Search for the cell housing the specified text and yield its (x, y) center coordinate. 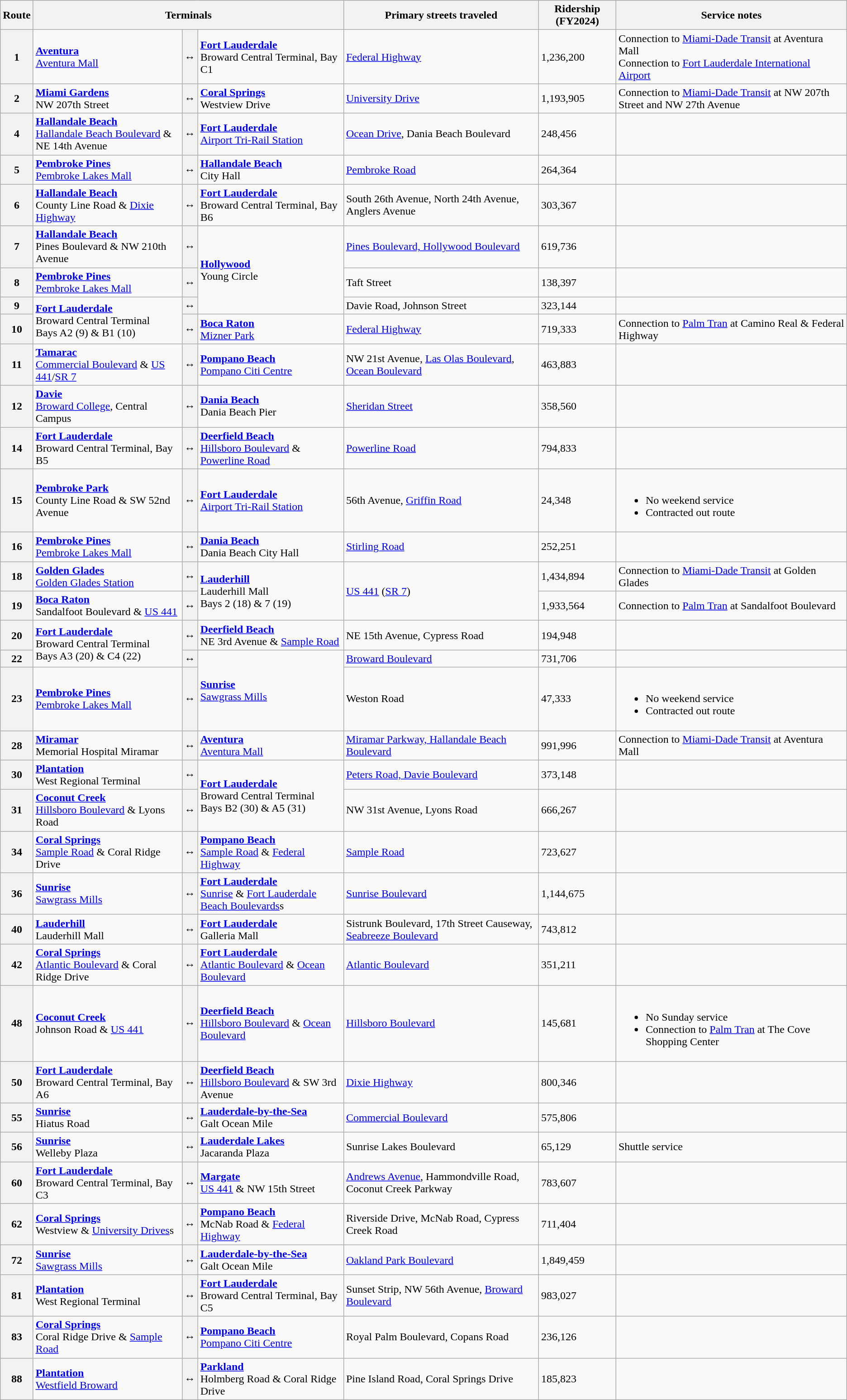
138,397 (577, 282)
Deerfield BeachHillsboro Boulevard & SW 3rd Avenue (271, 1082)
Ocean Drive, Dania Beach Boulevard (441, 134)
Coral SpringsWestview & University Drivess (108, 1224)
Dania BeachDania Beach City Hall (271, 547)
711,404 (577, 1224)
666,267 (577, 810)
794,833 (577, 448)
Coral SpringsSample Road & Coral Ridge Drive (108, 852)
Weston Road (441, 699)
Fort LauderdaleBroward Central Terminal, Bay B6 (271, 205)
Boca RatonMizner Park (271, 329)
991,996 (577, 745)
22 (17, 659)
Hillsboro Boulevard (441, 1023)
Ridership (FY2024) (577, 15)
800,346 (577, 1082)
11 (17, 364)
1,193,905 (577, 99)
65,129 (577, 1147)
40 (17, 929)
Connection to Miami-Dade Transit at NW 207th Street and NW 27th Avenue (731, 99)
731,706 (577, 659)
Fort LauderdaleSunrise & Fort Lauderdale Beach Boulevardss (271, 894)
PlantationWestfield Broward (108, 1379)
Hallandale BeachCounty Line Road & Dixie Highway (108, 205)
Lauderdale LakesJacaranda Plaza (271, 1147)
Coconut CreekJohnson Road & US 441 (108, 1023)
Route (17, 15)
9 (17, 306)
236,126 (577, 1337)
NW 31st Avenue, Lyons Road (441, 810)
Fort LauderdaleAtlantic Boulevard & Ocean Boulevard (271, 965)
Powerline Road (441, 448)
463,883 (577, 364)
47,333 (577, 699)
18 (17, 577)
Sheridan Street (441, 406)
HollywoodYoung Circle (271, 270)
Coral SpringsAtlantic Boulevard & Coral Ridge Drive (108, 965)
Fort LauderdaleBroward Central TerminalBays B2 (30) & A5 (31) (271, 796)
TamaracCommercial Boulevard & US 441/SR 7 (108, 364)
US 441 (SR 7) (441, 591)
Dixie Highway (441, 1082)
Primary streets traveled (441, 15)
252,251 (577, 547)
28 (17, 745)
264,364 (577, 169)
194,948 (577, 635)
Stirling Road (441, 547)
24,348 (577, 501)
83 (17, 1337)
Pine Island Road, Coral Springs Drive (441, 1379)
Oakland Park Boulevard (441, 1260)
Sample Road (441, 852)
723,627 (577, 852)
Atlantic Boulevard (441, 965)
Dania BeachDania Beach Pier (271, 406)
Connection to Palm Tran at Sandalfoot Boulevard (731, 606)
Hallandale BeachCity Hall (271, 169)
Peters Road, Davie Boulevard (441, 775)
56 (17, 1147)
Pines Boulevard, Hollywood Boulevard (441, 247)
34 (17, 852)
Hallandale BeachHallandale Beach Boulevard & NE 14th Avenue (108, 134)
358,560 (577, 406)
Hallandale BeachPines Boulevard & NW 210th Avenue (108, 247)
1,434,894 (577, 577)
55 (17, 1118)
31 (17, 810)
SunriseHiatus Road (108, 1118)
16 (17, 547)
1,849,459 (577, 1260)
1,933,564 (577, 606)
Sistrunk Boulevard, 17th Street Causeway, Seabreeze Boulevard (441, 929)
Fort LauderdaleBroward Central Terminal, Bay C1 (271, 57)
20 (17, 635)
783,607 (577, 1183)
Coral SpringsWestview Drive (271, 99)
81 (17, 1295)
Deerfield BeachNE 3rd Avenue & Sample Road (271, 635)
Fort LauderdaleGalleria Mall (271, 929)
Fort LauderdaleBroward Central Terminal, Bay A6 (108, 1082)
743,812 (577, 929)
1,236,200 (577, 57)
8 (17, 282)
12 (17, 406)
4 (17, 134)
Pembroke ParkCounty Line Road & SW 52nd Avenue (108, 501)
MargateUS 441 & NW 15th Street (271, 1183)
Royal Palm Boulevard, Copans Road (441, 1337)
19 (17, 606)
Sunrise Lakes Boulevard (441, 1147)
619,736 (577, 247)
DavieBroward College, Central Campus (108, 406)
Andrews Avenue, Hammondville Road, Coconut Creek Parkway (441, 1183)
Fort LauderdaleBroward Central Terminal, Bay B5 (108, 448)
1 (17, 57)
Pompano BeachSample Road & Federal Highway (271, 852)
Deerfield BeachHillsboro Boulevard & Ocean Boulevard (271, 1023)
Boca RatonSandalfoot Boulevard & US 441 (108, 606)
Connection to Miami-Dade Transit at Aventura MallConnection to Fort Lauderdale International Airport (731, 57)
719,333 (577, 329)
Connection to Miami-Dade Transit at Aventura Mall (731, 745)
14 (17, 448)
6 (17, 205)
Sunrise Boulevard (441, 894)
23 (17, 699)
5 (17, 169)
MiramarMemorial Hospital Miramar (108, 745)
Broward Boulevard (441, 659)
56th Avenue, Griffin Road (441, 501)
983,027 (577, 1295)
NW 21st Avenue, Las Olas Boulevard, Ocean Boulevard (441, 364)
LauderhillLauderhill Mall (108, 929)
Service notes (731, 15)
Terminals (188, 15)
Davie Road, Johnson Street (441, 306)
SunriseWelleby Plaza (108, 1147)
36 (17, 894)
48 (17, 1023)
Shuttle service (731, 1147)
1,144,675 (577, 894)
575,806 (577, 1118)
62 (17, 1224)
30 (17, 775)
Riverside Drive, McNab Road, Cypress Creek Road (441, 1224)
Deerfield BeachHillsboro Boulevard & Powerline Road (271, 448)
373,148 (577, 775)
Connection to Palm Tran at Camino Real & Federal Highway (731, 329)
7 (17, 247)
University Drive (441, 99)
NE 15th Avenue, Cypress Road (441, 635)
Pompano BeachMcNab Road & Federal Highway (271, 1224)
Commercial Boulevard (441, 1118)
2 (17, 99)
72 (17, 1260)
145,681 (577, 1023)
Miramar Parkway, Hallandale Beach Boulevard (441, 745)
ParklandHolmberg Road & Coral Ridge Drive (271, 1379)
303,367 (577, 205)
185,823 (577, 1379)
42 (17, 965)
351,211 (577, 965)
323,144 (577, 306)
Sunset Strip, NW 56th Avenue, Broward Boulevard (441, 1295)
Coral SpringsCoral Ridge Drive & Sample Road (108, 1337)
10 (17, 329)
15 (17, 501)
Fort LauderdaleBroward Central Terminal, Bay C3 (108, 1183)
South 26th Avenue, North 24th Avenue, Anglers Avenue (441, 205)
88 (17, 1379)
Fort LauderdaleBroward Central TerminalBays A3 (20) & C4 (22) (108, 644)
Pembroke Road (441, 169)
Fort LauderdaleBroward Central Terminal, Bay C5 (271, 1295)
Miami GardensNW 207th Street (108, 99)
248,456 (577, 134)
Golden GladesGolden Glades Station (108, 577)
Fort LauderdaleBroward Central TerminalBays A2 (9) & B1 (10) (108, 320)
Connection to Miami-Dade Transit at Golden Glades (731, 577)
60 (17, 1183)
Taft Street (441, 282)
LauderhillLauderhill MallBays 2 (18) & 7 (19) (271, 591)
50 (17, 1082)
No Sunday serviceConnection to Palm Tran at The Cove Shopping Center (731, 1023)
Coconut CreekHillsboro Boulevard & Lyons Road (108, 810)
